Return the (X, Y) coordinate for the center point of the cell that contains the specified text.  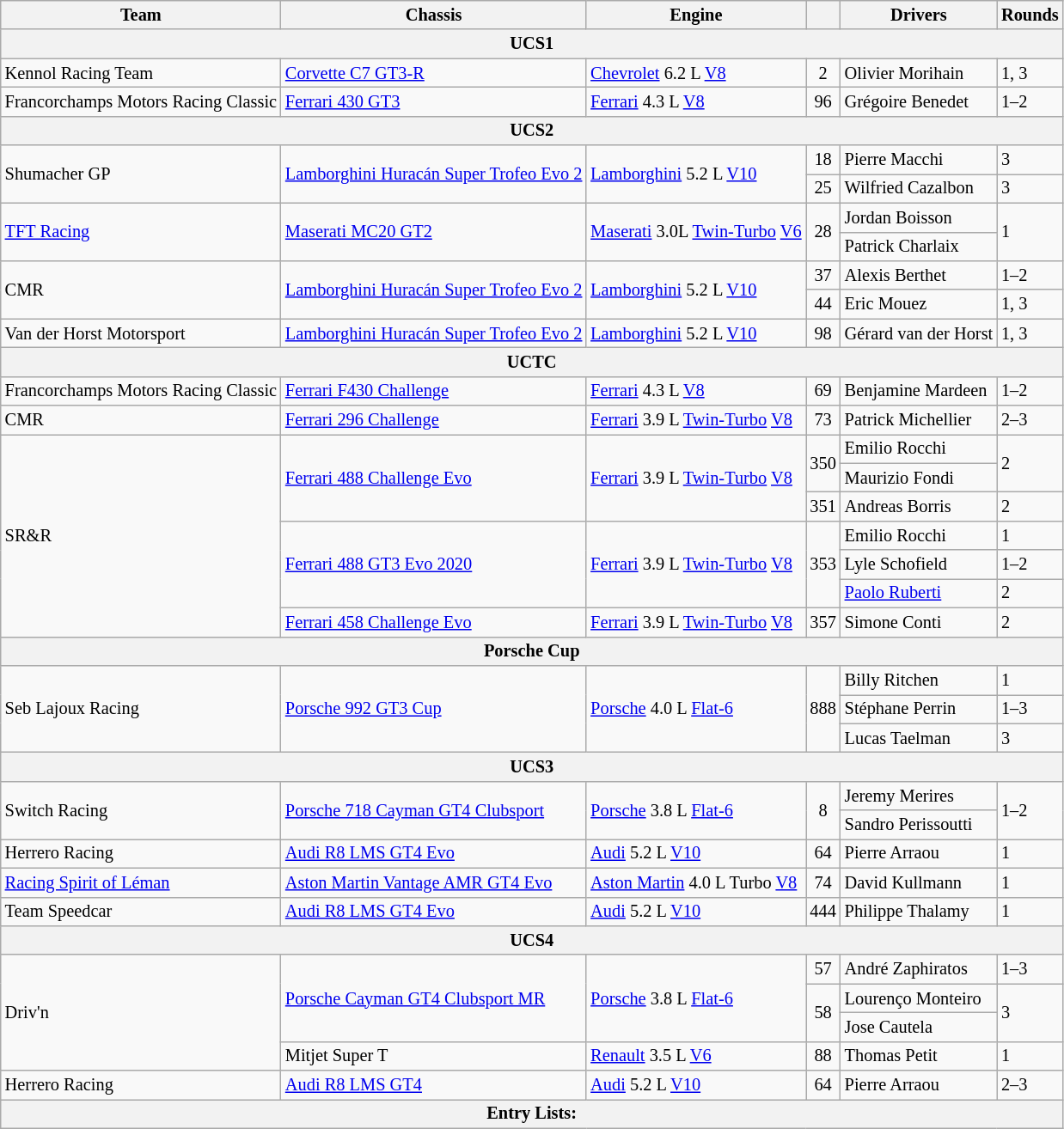
Patrick Charlaix (919, 247)
Maserati MC20 GT2 (433, 232)
Rounds (1030, 15)
Team (141, 15)
350 (823, 462)
351 (823, 506)
Jose Cautela (919, 1027)
Kennol Racing Team (141, 73)
Maserati 3.0L Twin-Turbo V6 (696, 232)
Jordan Boisson (919, 217)
73 (823, 420)
Jeremy Merires (919, 796)
74 (823, 882)
Porsche Cup (532, 651)
888 (823, 708)
57 (823, 969)
Lourenço Monteiro (919, 998)
Benjamine Mardeen (919, 391)
Paolo Ruberti (919, 593)
Audi R8 LMS GT4 (433, 1085)
UCS1 (532, 44)
88 (823, 1056)
Team Speedcar (141, 912)
Ferrari 296 Challenge (433, 420)
Drivers (919, 15)
TFT Racing (141, 232)
Stéphane Perrin (919, 709)
Andreas Borris (919, 506)
Lyle Schofield (919, 564)
Ferrari 430 GT3 (433, 101)
SR&R (141, 535)
8 (823, 809)
UCS2 (532, 131)
Chassis (433, 15)
Seb Lajoux Racing (141, 708)
353 (823, 564)
Simone Conti (919, 622)
Eric Mouez (919, 304)
Billy Ritchen (919, 680)
44 (823, 304)
444 (823, 912)
Ferrari 488 Challenge Evo (433, 478)
Lucas Taelman (919, 738)
28 (823, 232)
Alexis Berthet (919, 275)
Wilfried Cazalbon (919, 188)
58 (823, 1012)
37 (823, 275)
98 (823, 333)
69 (823, 391)
UCS3 (532, 766)
Entry Lists: (532, 1114)
Racing Spirit of Léman (141, 882)
Patrick Michellier (919, 420)
Thomas Petit (919, 1056)
357 (823, 622)
Sandro Perissoutti (919, 825)
Aston Martin 4.0 L Turbo V8 (696, 882)
Ferrari 488 GT3 Evo 2020 (433, 564)
Gérard van der Horst (919, 333)
André Zaphiratos (919, 969)
Grégoire Benedet (919, 101)
Engine (696, 15)
Chevrolet 6.2 L V8 (696, 73)
Porsche Cayman GT4 Clubsport MR (433, 998)
UCTC (532, 362)
Corvette C7 GT3-R (433, 73)
Philippe Thalamy (919, 912)
Shumacher GP (141, 174)
96 (823, 101)
Renault 3.5 L V6 (696, 1056)
Ferrari F430 Challenge (433, 391)
Porsche 4.0 L Flat-6 (696, 708)
Maurizio Fondi (919, 478)
Olivier Morihain (919, 73)
18 (823, 160)
Driv'n (141, 1012)
UCS4 (532, 940)
Mitjet Super T (433, 1056)
Van der Horst Motorsport (141, 333)
Switch Racing (141, 809)
Porsche 718 Cayman GT4 Clubsport (433, 809)
Porsche 992 GT3 Cup (433, 708)
David Kullmann (919, 882)
Aston Martin Vantage AMR GT4 Evo (433, 882)
25 (823, 188)
Pierre Macchi (919, 160)
Ferrari 458 Challenge Evo (433, 622)
